Extract the (x, y) coordinate from the center of the cell holding the provided text.  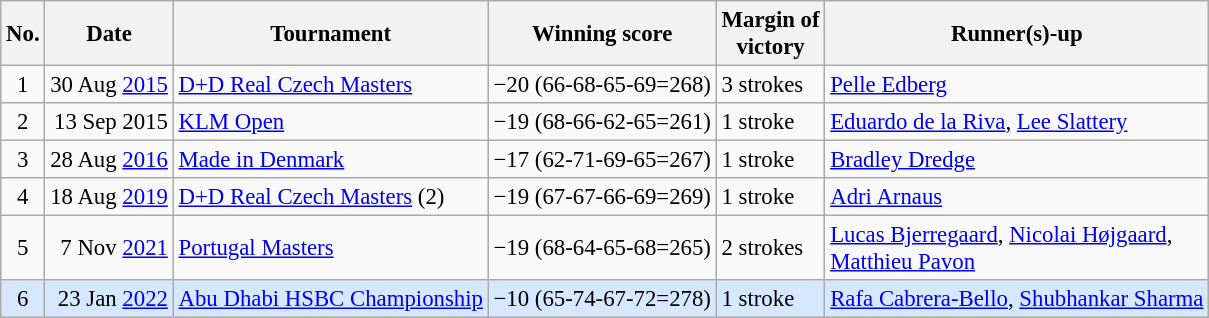
Bradley Dredge (1017, 160)
Runner(s)-up (1017, 34)
Made in Denmark (330, 160)
No. (23, 34)
6 (23, 299)
28 Aug 2016 (109, 160)
5 (23, 248)
Eduardo de la Riva, Lee Slattery (1017, 122)
3 strokes (770, 85)
D+D Real Czech Masters (330, 85)
Tournament (330, 34)
Winning score (602, 34)
−19 (68-64-65-68=265) (602, 248)
−17 (62-71-69-65=267) (602, 160)
−20 (66-68-65-69=268) (602, 85)
23 Jan 2022 (109, 299)
18 Aug 2019 (109, 197)
7 Nov 2021 (109, 248)
−19 (67-67-66-69=269) (602, 197)
2 strokes (770, 248)
4 (23, 197)
3 (23, 160)
Abu Dhabi HSBC Championship (330, 299)
Portugal Masters (330, 248)
Rafa Cabrera-Bello, Shubhankar Sharma (1017, 299)
Margin ofvictory (770, 34)
1 (23, 85)
30 Aug 2015 (109, 85)
2 (23, 122)
D+D Real Czech Masters (2) (330, 197)
−10 (65-74-67-72=278) (602, 299)
−19 (68-66-62-65=261) (602, 122)
Pelle Edberg (1017, 85)
13 Sep 2015 (109, 122)
KLM Open (330, 122)
Lucas Bjerregaard, Nicolai Højgaard, Matthieu Pavon (1017, 248)
Adri Arnaus (1017, 197)
Date (109, 34)
